Extract the (X, Y) coordinate from the center of the cell holding the provided text.  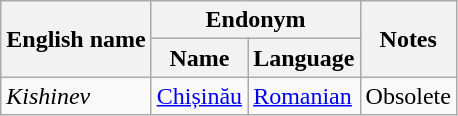
Language (304, 58)
Chișinău (199, 96)
Kishinev (76, 96)
English name (76, 39)
Notes (408, 39)
Obsolete (408, 96)
Endonym (256, 20)
Romanian (304, 96)
Name (199, 58)
